Extract the (X, Y) coordinate from the center of the cell holding the provided text.  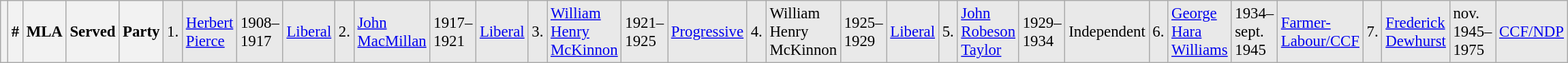
1925–1929 (863, 32)
1908–1917 (260, 32)
Frederick Dewhurst (1416, 32)
3. (538, 32)
5. (948, 32)
MLA (44, 32)
John MacMillan (392, 32)
Party (142, 32)
1934–sept. 1945 (1255, 32)
Independent (1107, 32)
nov. 1945–1975 (1473, 32)
7. (1372, 32)
Farmer-Labour/CCF (1321, 32)
George Hara Williams (1199, 32)
1921–1925 (645, 32)
1917–1921 (453, 32)
1. (173, 32)
1929–1934 (1042, 32)
Served (93, 32)
2. (345, 32)
John Robeson Taylor (988, 32)
Progressive (707, 32)
CCF/NDP (1532, 32)
# (15, 32)
Herbert Pierce (209, 32)
6. (1158, 32)
4. (756, 32)
